Capture the cell that displays the provided text and extract its (X, Y) central coordinate. 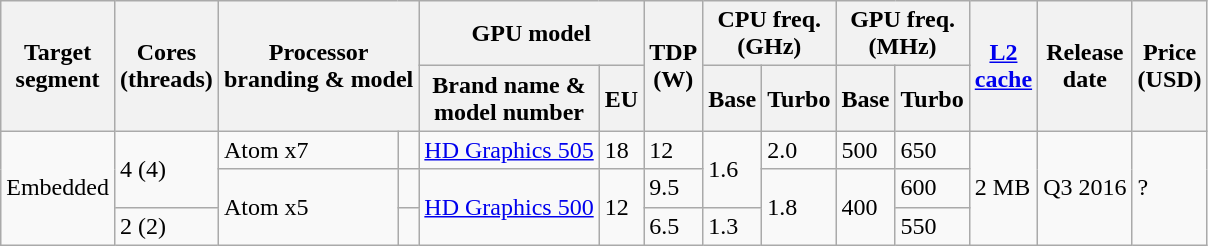
1.8 (799, 207)
Atom x7 (308, 150)
400 (866, 207)
Brand name &model number (509, 98)
550 (932, 226)
Targetsegment (58, 66)
2.0 (799, 150)
500 (866, 150)
1.3 (732, 226)
18 (621, 150)
Price(USD) (1170, 66)
Q3 2016 (1085, 188)
Cores(threads) (166, 66)
Embedded (58, 188)
1.6 (732, 169)
Atom x5 (308, 207)
Releasedate (1085, 66)
L2cache (1003, 66)
9.5 (674, 188)
Processorbranding & model (318, 66)
6.5 (674, 226)
HD Graphics 500 (509, 207)
CPU freq.(GHz) (770, 34)
EU (621, 98)
600 (932, 188)
650 (932, 150)
GPU freq.(MHz) (902, 34)
HD Graphics 505 (509, 150)
2 MB (1003, 188)
GPU model (532, 34)
4 (4) (166, 169)
2 (2) (166, 226)
TDP(W) (674, 66)
? (1170, 188)
